Search for the cell housing the specified text and yield its (x, y) center coordinate. 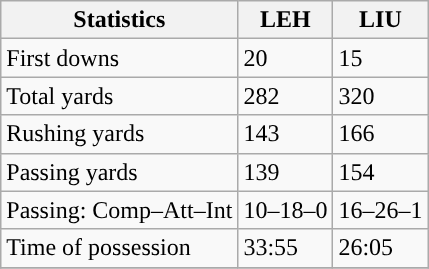
Passing yards (120, 172)
26:05 (380, 248)
139 (286, 172)
Time of possession (120, 248)
Passing: Comp–Att–Int (120, 210)
282 (286, 96)
Statistics (120, 20)
10–18–0 (286, 210)
166 (380, 134)
154 (380, 172)
LIU (380, 20)
LEH (286, 20)
First downs (120, 58)
143 (286, 134)
320 (380, 96)
Rushing yards (120, 134)
15 (380, 58)
33:55 (286, 248)
Total yards (120, 96)
20 (286, 58)
16–26–1 (380, 210)
